Locate the cell with the specified text and output its [X, Y] center coordinate. 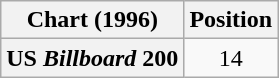
14 [231, 58]
Position [231, 20]
Chart (1996) [92, 20]
US Billboard 200 [92, 58]
